Return (X, Y) of the center of cell containing provided text 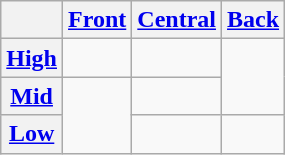
Mid (32, 96)
Low (32, 134)
Front (98, 20)
High (32, 58)
Back (254, 20)
Central (177, 20)
